Detect which cell encompasses the target text, then output its [x, y] center coordinate. 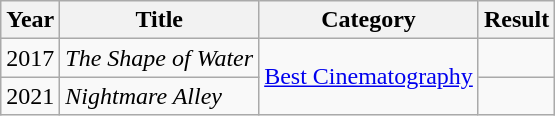
Title [160, 20]
The Shape of Water [160, 58]
Result [516, 20]
Category [369, 20]
2017 [30, 58]
2021 [30, 96]
Best Cinematography [369, 77]
Nightmare Alley [160, 96]
Year [30, 20]
